Search for the cell housing the specified text and yield its [x, y] center coordinate. 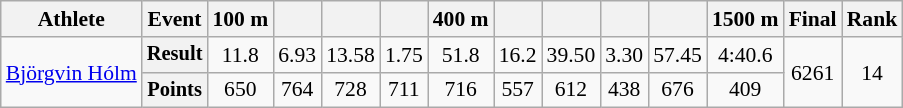
57.45 [678, 55]
Rank [872, 19]
557 [518, 90]
Final [813, 19]
Björgvin Hólm [72, 72]
Event [175, 19]
Points [175, 90]
14 [872, 72]
711 [404, 90]
400 m [461, 19]
6261 [813, 72]
16.2 [518, 55]
612 [572, 90]
438 [624, 90]
676 [678, 90]
1.75 [404, 55]
4:40.6 [746, 55]
650 [240, 90]
Athlete [72, 19]
728 [350, 90]
1500 m [746, 19]
Result [175, 55]
100 m [240, 19]
11.8 [240, 55]
51.8 [461, 55]
3.30 [624, 55]
764 [297, 90]
409 [746, 90]
716 [461, 90]
13.58 [350, 55]
6.93 [297, 55]
39.50 [572, 55]
